Scan for the cell matching the given text and deliver its [X, Y] coordinate at center. 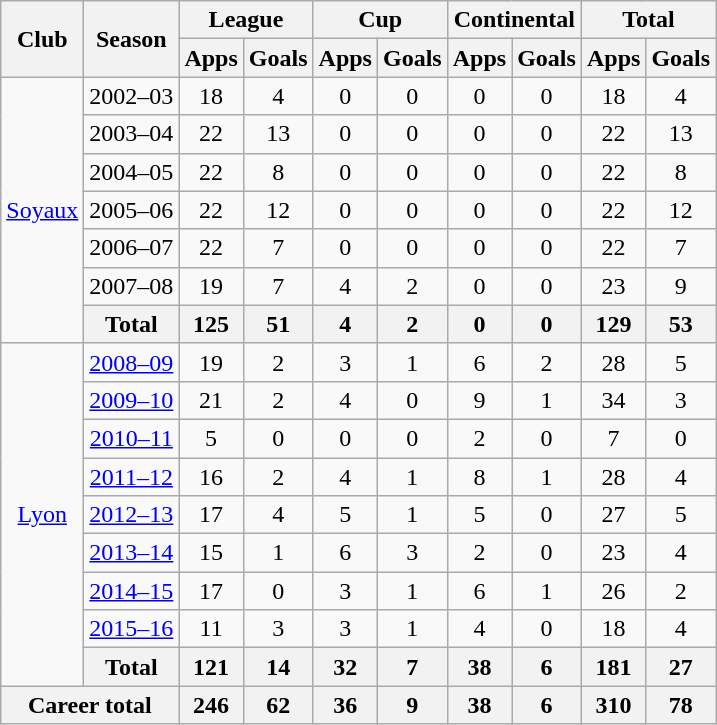
15 [211, 553]
62 [278, 705]
2008–09 [132, 362]
2009–10 [132, 400]
21 [211, 400]
32 [345, 667]
Career total [90, 705]
2010–11 [132, 438]
2006–07 [132, 248]
2003–04 [132, 134]
2012–13 [132, 515]
125 [211, 324]
246 [211, 705]
36 [345, 705]
26 [613, 591]
Season [132, 39]
11 [211, 629]
2004–05 [132, 172]
2015–16 [132, 629]
181 [613, 667]
121 [211, 667]
2005–06 [132, 210]
34 [613, 400]
2007–08 [132, 286]
Cup [380, 20]
129 [613, 324]
2002–03 [132, 96]
2011–12 [132, 477]
2014–15 [132, 591]
14 [278, 667]
53 [681, 324]
Continental [514, 20]
Club [42, 39]
League [246, 20]
78 [681, 705]
16 [211, 477]
Soyaux [42, 210]
2013–14 [132, 553]
Lyon [42, 514]
310 [613, 705]
51 [278, 324]
